Detect which cell encompasses the target text, then output its (X, Y) center coordinate. 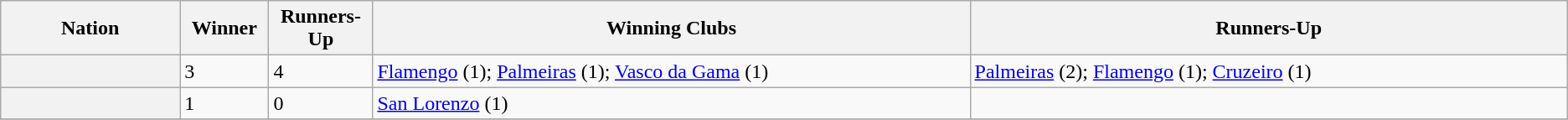
0 (321, 103)
Flamengo (1); Palmeiras (1); Vasco da Gama (1) (672, 71)
1 (224, 103)
3 (224, 71)
Winning Clubs (672, 29)
4 (321, 71)
Winner (224, 29)
Palmeiras (2); Flamengo (1); Cruzeiro (1) (1268, 71)
San Lorenzo (1) (672, 103)
Nation (90, 29)
